Scan for the cell matching the given text and deliver its [X, Y] coordinate at center. 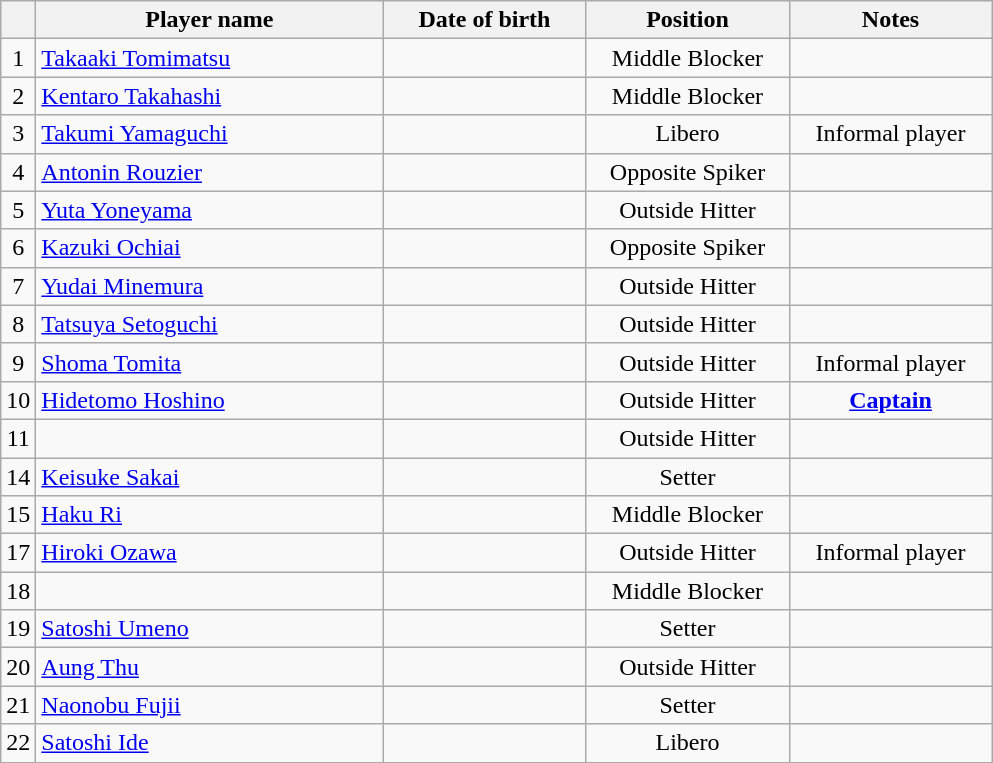
Takaaki Tomimatsu [210, 58]
1 [18, 58]
Date of birth [484, 20]
6 [18, 248]
2 [18, 96]
Yuta Yoneyama [210, 210]
Takumi Yamaguchi [210, 134]
Hidetomo Hoshino [210, 400]
Captain [890, 400]
Antonin Rouzier [210, 172]
Shoma Tomita [210, 362]
5 [18, 210]
Haku Ri [210, 515]
Satoshi Umeno [210, 629]
Position [688, 20]
Kentaro Takahashi [210, 96]
Notes [890, 20]
22 [18, 743]
4 [18, 172]
20 [18, 667]
18 [18, 591]
Yudai Minemura [210, 286]
Hiroki Ozawa [210, 553]
15 [18, 515]
21 [18, 705]
7 [18, 286]
14 [18, 477]
8 [18, 324]
Player name [210, 20]
Satoshi Ide [210, 743]
Keisuke Sakai [210, 477]
10 [18, 400]
17 [18, 553]
Naonobu Fujii [210, 705]
3 [18, 134]
19 [18, 629]
Aung Thu [210, 667]
Tatsuya Setoguchi [210, 324]
11 [18, 438]
9 [18, 362]
Kazuki Ochiai [210, 248]
